From the cell containing the given text, extract its center point as (x, y) coordinate. 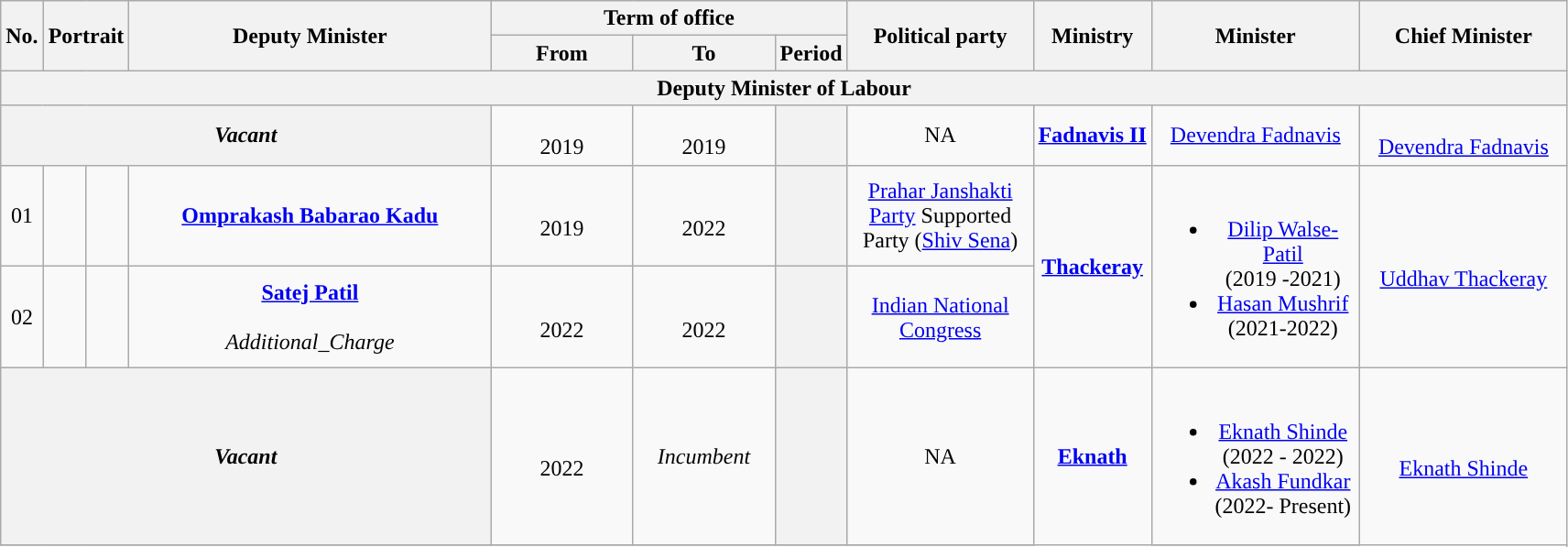
Thackeray (1092, 266)
Eknath Shinde (1464, 456)
Chief Minister (1464, 36)
Portrait (86, 36)
Period (811, 53)
Deputy Minister (310, 36)
Satej Patil Additional_Charge (310, 317)
Deputy Minister of Labour (784, 88)
Eknath Shinde(2022 - 2022)Akash Fundkar (2022- Present) (1255, 456)
No. (22, 36)
Incumbent (703, 456)
02 (22, 317)
Uddhav Thackeray (1464, 266)
Minister (1255, 36)
Fadnavis II (1092, 136)
Dilip Walse-Patil(2019 -2021)Hasan Mushrif(2021-2022) (1255, 266)
Eknath (1092, 456)
01 (22, 216)
To (703, 53)
From (562, 53)
Political party (940, 36)
Omprakash Babarao Kadu (310, 216)
Indian National Congress (940, 317)
Ministry (1092, 36)
Term of office (669, 18)
Prahar Janshakti Party Supported Party (Shiv Sena) (940, 216)
